Detect which cell encompasses the target text, then output its [X, Y] center coordinate. 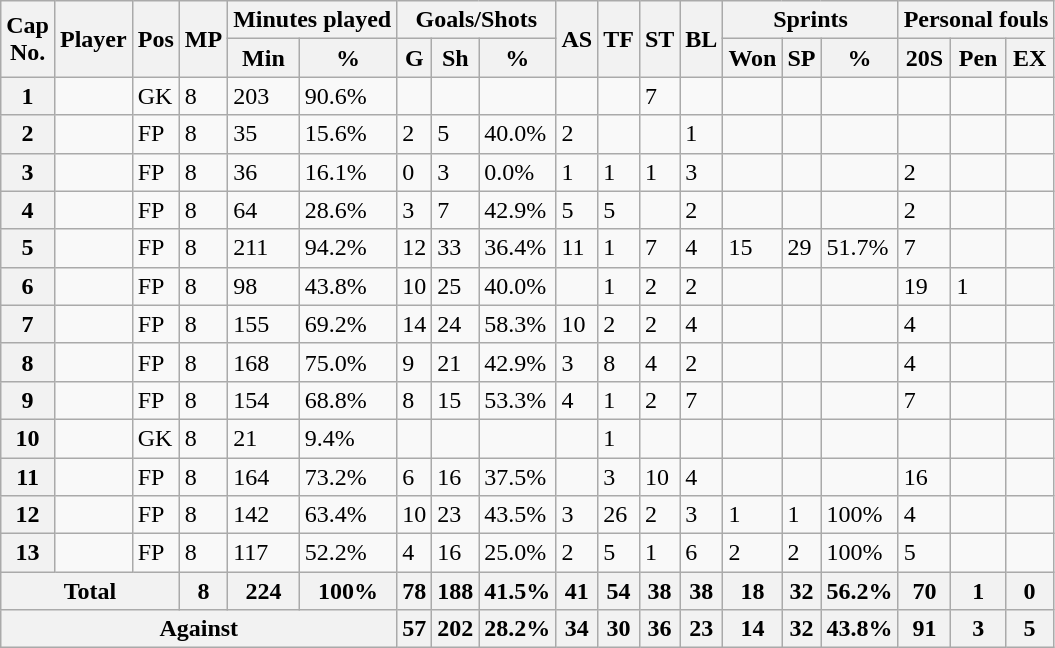
154 [264, 400]
15.6% [348, 134]
Minutes played [312, 20]
164 [264, 477]
75.0% [348, 362]
68.8% [348, 400]
0.0% [518, 172]
16.1% [348, 172]
155 [264, 324]
Sprints [810, 20]
34 [577, 629]
41 [577, 591]
57 [414, 629]
52.2% [348, 553]
SP [802, 58]
24 [456, 324]
AS [577, 39]
28.6% [348, 210]
37.5% [518, 477]
Min [264, 58]
25.0% [518, 553]
29 [802, 248]
Sh [456, 58]
94.2% [348, 248]
Won [752, 58]
19 [924, 286]
202 [456, 629]
73.2% [348, 477]
Player [93, 39]
Against [199, 629]
ST [659, 39]
69.2% [348, 324]
35 [264, 134]
Total [90, 591]
54 [619, 591]
64 [264, 210]
9.4% [348, 438]
188 [456, 591]
CapNo. [28, 39]
90.6% [348, 96]
TF [619, 39]
91 [924, 629]
168 [264, 362]
142 [264, 515]
211 [264, 248]
203 [264, 96]
224 [264, 591]
117 [264, 553]
33 [456, 248]
G [414, 58]
26 [619, 515]
63.4% [348, 515]
20S [924, 58]
78 [414, 591]
43.5% [518, 515]
36.4% [518, 248]
53.3% [518, 400]
28.2% [518, 629]
Pos [156, 39]
18 [752, 591]
58.3% [518, 324]
98 [264, 286]
30 [619, 629]
EX [1030, 58]
BL [702, 39]
Goals/Shots [476, 20]
13 [28, 553]
41.5% [518, 591]
51.7% [860, 248]
56.2% [860, 591]
70 [924, 591]
MP [203, 39]
25 [456, 286]
Personal fouls [976, 20]
Pen [978, 58]
